Output the (X, Y) coordinate of the center of the cell containing the given text.  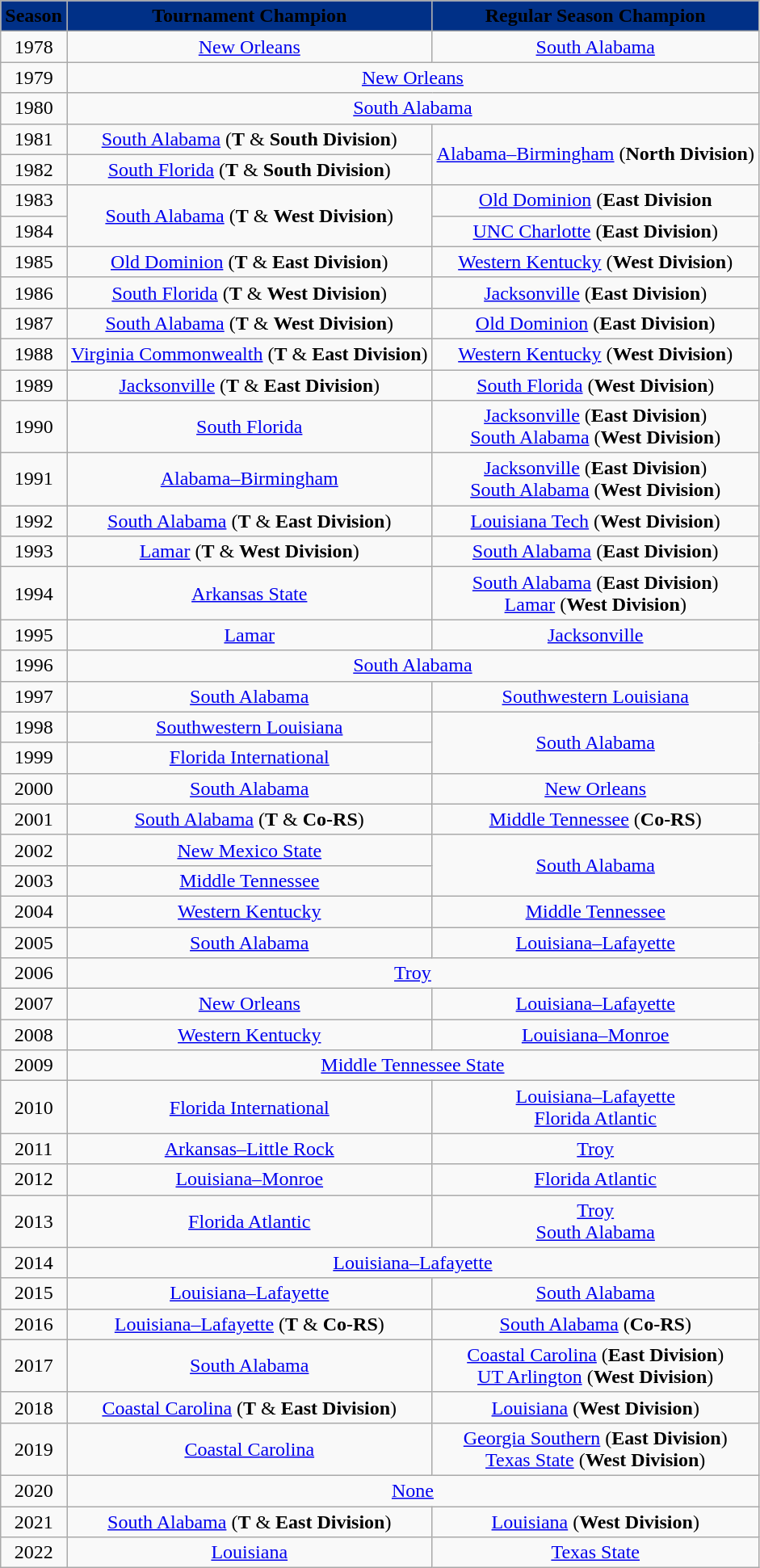
2009 (34, 1066)
2012 (34, 1179)
Louisiana–Lafayette (T & Co-RS) (249, 1324)
South Alabama (T & Co-RS) (249, 819)
Coastal Carolina (249, 1449)
South Florida (249, 427)
2000 (34, 788)
1996 (34, 666)
1991 (34, 480)
TroySouth Alabama (595, 1221)
1983 (34, 200)
Middle Tennessee (Co-RS) (595, 819)
South Alabama (East Division) (595, 552)
Coastal Carolina (East Division)UT Arlington (West Division) (595, 1365)
South Alabama (T & South Division) (249, 139)
Season (34, 16)
Alabama–Birmingham (249, 480)
Virginia Commonwealth (T & East Division) (249, 354)
Texas State (595, 1553)
2002 (34, 850)
Old Dominion (East Division (595, 200)
2007 (34, 1004)
Georgia Southern (East Division)Texas State (West Division) (595, 1449)
2016 (34, 1324)
2022 (34, 1553)
Coastal Carolina (T & East Division) (249, 1407)
1994 (34, 593)
2015 (34, 1293)
1998 (34, 727)
1986 (34, 292)
Jacksonville (East Division) (595, 292)
1993 (34, 552)
1981 (34, 139)
1990 (34, 427)
2020 (34, 1490)
None (412, 1490)
2014 (34, 1263)
1978 (34, 47)
2008 (34, 1035)
1987 (34, 323)
2021 (34, 1521)
Louisiana Tech (West Division) (595, 521)
Jacksonville (595, 635)
South Florida (T & West Division) (249, 292)
Louisiana–LafayetteFlorida Atlantic (595, 1107)
Arkansas State (249, 593)
Old Dominion (East Division) (595, 323)
Jacksonville (T & East Division) (249, 385)
1995 (34, 635)
Tournament Champion (249, 16)
2018 (34, 1407)
1988 (34, 354)
2004 (34, 911)
2013 (34, 1221)
1997 (34, 696)
2017 (34, 1365)
2010 (34, 1107)
South Alabama (East Division)Lamar (West Division) (595, 593)
1999 (34, 758)
2003 (34, 881)
South Alabama (Co-RS) (595, 1324)
1985 (34, 262)
2019 (34, 1449)
1979 (34, 78)
2005 (34, 943)
Middle Tennessee State (412, 1066)
Lamar (249, 635)
South Florida (T & South Division) (249, 170)
1992 (34, 521)
Lamar (T & West Division) (249, 552)
2001 (34, 819)
Old Dominion (T & East Division) (249, 262)
New Mexico State (249, 850)
1984 (34, 231)
Arkansas–Little Rock (249, 1149)
2011 (34, 1149)
1989 (34, 385)
1980 (34, 108)
UNC Charlotte (East Division) (595, 231)
1982 (34, 170)
South Florida (West Division) (595, 385)
Regular Season Champion (595, 16)
2006 (34, 973)
Louisiana (249, 1553)
Alabama–Birmingham (North Division) (595, 154)
